Detect which cell encompasses the target text, then output its [x, y] center coordinate. 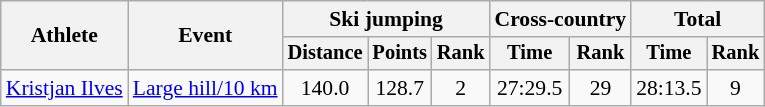
Large hill/10 km [206, 88]
128.7 [400, 88]
Event [206, 36]
Total [698, 19]
Ski jumping [386, 19]
Kristjan Ilves [64, 88]
27:29.5 [529, 88]
Points [400, 54]
29 [600, 88]
Cross-country [560, 19]
Athlete [64, 36]
Distance [326, 54]
9 [736, 88]
140.0 [326, 88]
28:13.5 [668, 88]
2 [461, 88]
